Identify which cell holds the provided text, then report its [X, Y] central coordinate. 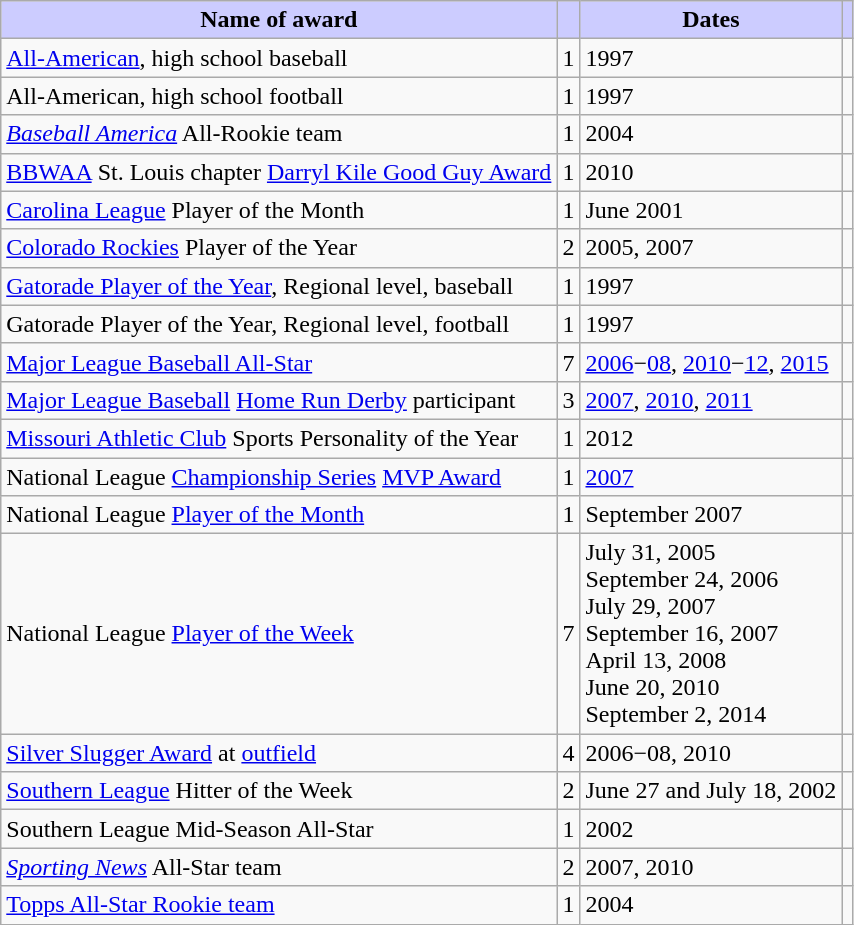
July 31, 2005 September 24, 2006 July 29, 2007 September 16, 2007 April 13, 2008 June 20, 2010 September 2, 2014 [711, 634]
Missouri Athletic Club Sports Personality of the Year [279, 438]
Gatorade Player of the Year, Regional level, football [279, 324]
3 [568, 400]
September 2007 [711, 515]
Southern League Mid-Season All-Star [279, 829]
Colorado Rockies Player of the Year [279, 248]
Carolina League Player of the Month [279, 210]
Silver Slugger Award at outfield [279, 753]
Baseball America All-Rookie team [279, 134]
2002 [711, 829]
Major League Baseball Home Run Derby participant [279, 400]
Name of award [279, 20]
2006−08, 2010 [711, 753]
June 27 and July 18, 2002 [711, 791]
2007 [711, 477]
Dates [711, 20]
Major League Baseball All-Star [279, 362]
All-American, high school football [279, 96]
2010 [711, 172]
Southern League Hitter of the Week [279, 791]
National League Player of the Month [279, 515]
BBWAA St. Louis chapter Darryl Kile Good Guy Award [279, 172]
National League Player of the Week [279, 634]
National League Championship Series MVP Award [279, 477]
2005, 2007 [711, 248]
Topps All-Star Rookie team [279, 905]
2007, 2010, 2011 [711, 400]
Sporting News All-Star team [279, 867]
2007, 2010 [711, 867]
June 2001 [711, 210]
4 [568, 753]
Gatorade Player of the Year, Regional level, baseball [279, 286]
2006−08, 2010−12, 2015 [711, 362]
All-American, high school baseball [279, 58]
2012 [711, 438]
